For the text-containing cell, return its midpoint in [x, y] coordinate format. 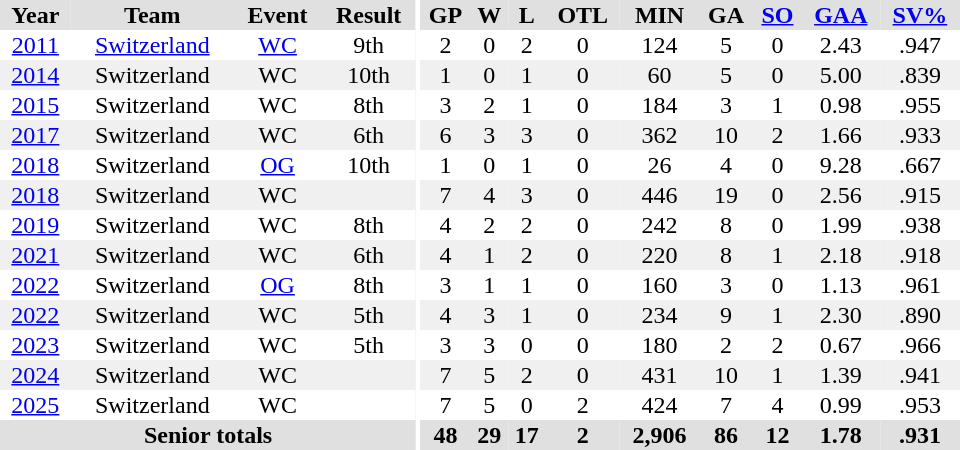
1.13 [841, 285]
.667 [920, 165]
2017 [36, 135]
2015 [36, 105]
160 [660, 285]
220 [660, 255]
1.99 [841, 225]
1.66 [841, 135]
GA [726, 15]
.918 [920, 255]
17 [526, 435]
431 [660, 375]
0.67 [841, 345]
6 [445, 135]
.955 [920, 105]
234 [660, 315]
.961 [920, 285]
26 [660, 165]
9.28 [841, 165]
.933 [920, 135]
.839 [920, 75]
.890 [920, 315]
29 [490, 435]
GAA [841, 15]
.938 [920, 225]
124 [660, 45]
Senior totals [208, 435]
2023 [36, 345]
OTL [583, 15]
2024 [36, 375]
L [526, 15]
2.30 [841, 315]
MIN [660, 15]
2021 [36, 255]
Year [36, 15]
0.99 [841, 405]
Event [278, 15]
180 [660, 345]
2.43 [841, 45]
5.00 [841, 75]
48 [445, 435]
242 [660, 225]
W [490, 15]
424 [660, 405]
.915 [920, 195]
.941 [920, 375]
.931 [920, 435]
Result [368, 15]
.947 [920, 45]
12 [778, 435]
60 [660, 75]
.966 [920, 345]
446 [660, 195]
2.18 [841, 255]
GP [445, 15]
2011 [36, 45]
9 [726, 315]
2025 [36, 405]
SV% [920, 15]
SO [778, 15]
.953 [920, 405]
9th [368, 45]
2.56 [841, 195]
Team [152, 15]
86 [726, 435]
1.78 [841, 435]
2014 [36, 75]
2019 [36, 225]
2,906 [660, 435]
1.39 [841, 375]
184 [660, 105]
362 [660, 135]
19 [726, 195]
0.98 [841, 105]
